Capture the cell that displays the provided text and extract its [x, y] central coordinate. 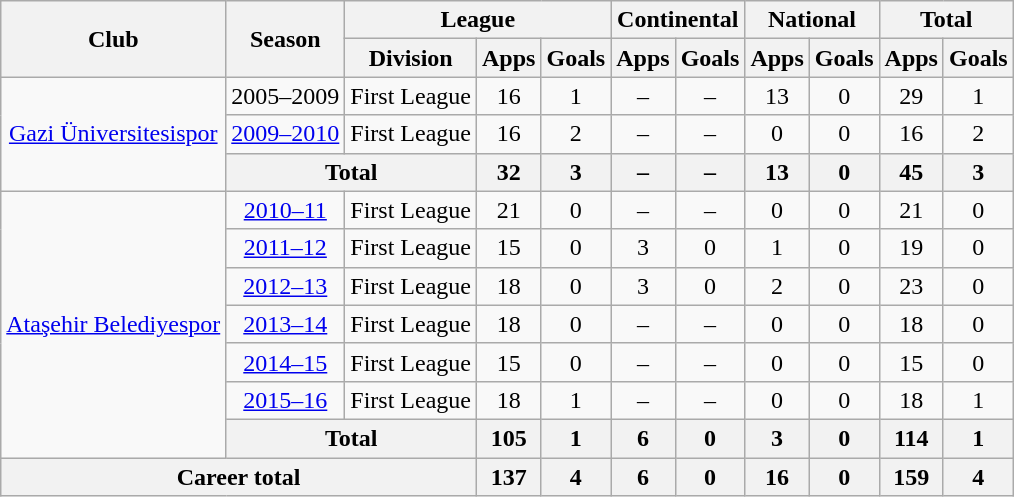
32 [509, 172]
League [478, 20]
Ataşehir Belediyespor [114, 324]
National [812, 20]
2010–11 [286, 210]
137 [509, 477]
23 [911, 286]
159 [911, 477]
Continental [678, 20]
Gazi Üniversitesispor [114, 134]
Club [114, 39]
2011–12 [286, 248]
2012–13 [286, 286]
2014–15 [286, 362]
45 [911, 172]
2009–2010 [286, 134]
Career total [239, 477]
105 [509, 438]
114 [911, 438]
2015–16 [286, 400]
2005–2009 [286, 96]
Division [411, 58]
2013–14 [286, 324]
19 [911, 248]
29 [911, 96]
Season [286, 39]
